Locate the cell with the specified text and output its [X, Y] center coordinate. 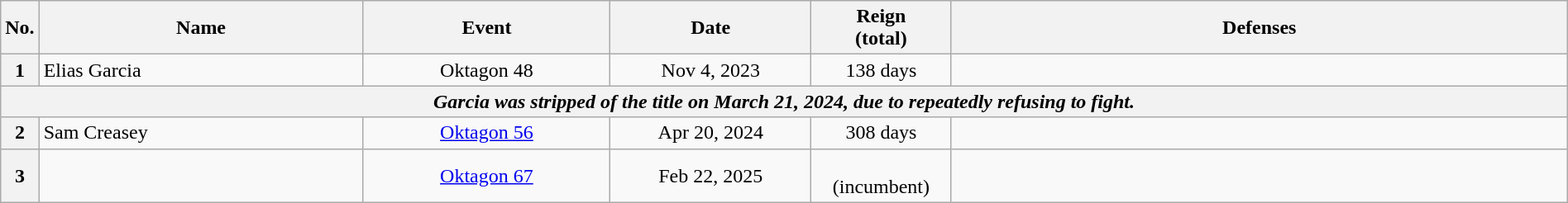
Oktagon 56 [486, 133]
3 [20, 175]
Elias Garcia [201, 70]
Oktagon 48 [486, 70]
Date [711, 28]
Nov 4, 2023 [711, 70]
Reign(total) [882, 28]
Name [201, 28]
Apr 20, 2024 [711, 133]
Defenses [1259, 28]
1 [20, 70]
Garcia was stripped of the title on March 21, 2024, due to repeatedly refusing to fight. [784, 101]
308 days [882, 133]
No. [20, 28]
Feb 22, 2025 [711, 175]
Sam Creasey [201, 133]
Event [486, 28]
Oktagon 67 [486, 175]
138 days [882, 70]
2 [20, 133]
(incumbent) [882, 175]
